For the text-containing cell, return its midpoint in [X, Y] coordinate format. 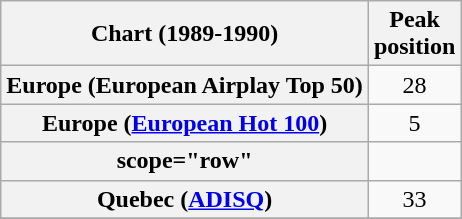
Quebec (ADISQ) [185, 199]
Peakposition [414, 34]
scope="row" [185, 161]
Europe (European Airplay Top 50) [185, 85]
33 [414, 199]
Chart (1989-1990) [185, 34]
Europe (European Hot 100) [185, 123]
28 [414, 85]
5 [414, 123]
